Pinpoint the cell where the given text exists, returning its (x, y) midpoint coordinate. 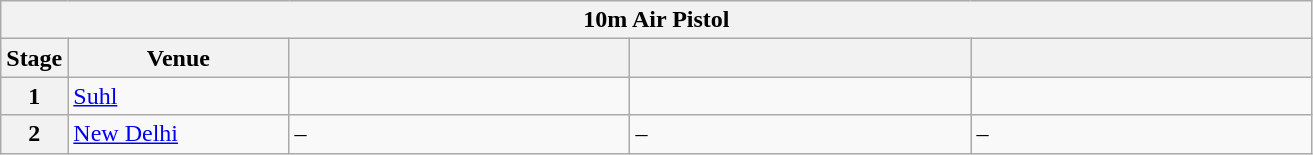
Venue (178, 58)
1 (34, 96)
10m Air Pistol (656, 20)
Suhl (178, 96)
Stage (34, 58)
2 (34, 134)
New Delhi (178, 134)
